Return the [X, Y] coordinate for the center point of the cell that contains the specified text.  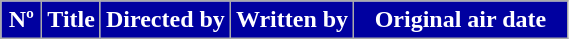
Directed by [165, 20]
Written by [292, 20]
Original air date [461, 20]
Nº [22, 20]
Title [72, 20]
